Detect which cell encompasses the target text, then output its (x, y) center coordinate. 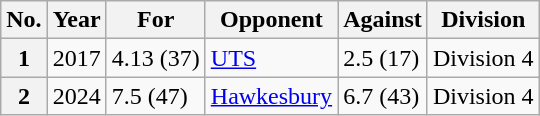
Division (483, 20)
For (156, 20)
2024 (76, 96)
2017 (76, 58)
2 (24, 96)
7.5 (47) (156, 96)
Opponent (271, 20)
No. (24, 20)
4.13 (37) (156, 58)
6.7 (43) (383, 96)
Against (383, 20)
Hawkesbury (271, 96)
UTS (271, 58)
1 (24, 58)
2.5 (17) (383, 58)
Year (76, 20)
